For the text-containing cell, return its midpoint in (x, y) coordinate format. 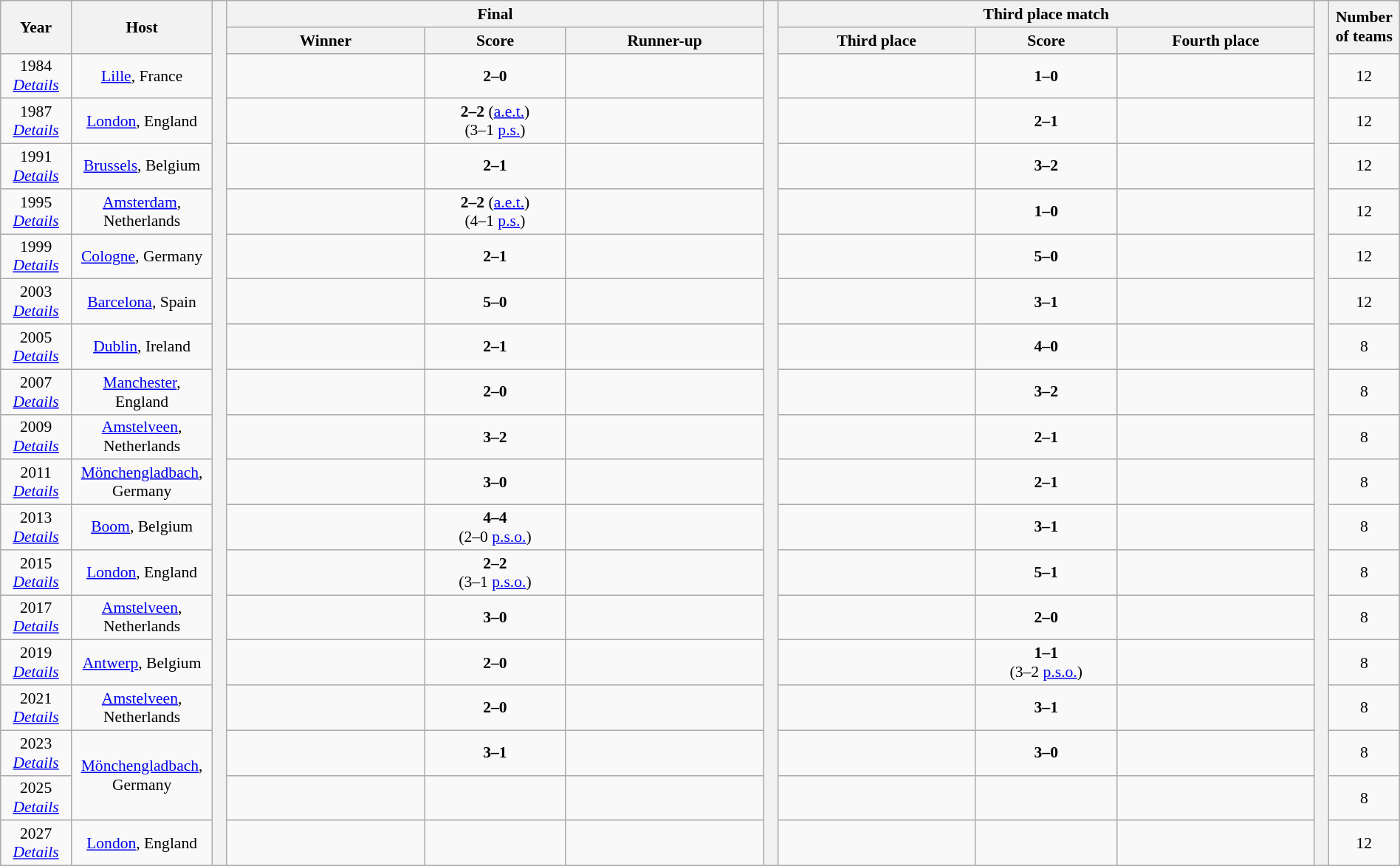
2–2 (a.e.t.)(3–1 p.s.) (495, 121)
Dublin, Ireland (142, 347)
Third place (876, 41)
Runner-up (665, 41)
Barcelona, Spain (142, 301)
Year (36, 27)
5–1 (1046, 573)
Antwerp, Belgium (142, 663)
2003 Details (36, 301)
1999 Details (36, 257)
1984 Details (36, 75)
Amsterdam, Netherlands (142, 211)
2013 Details (36, 527)
2009 Details (36, 437)
4–4 (2–0 p.s.o.) (495, 527)
2011 Details (36, 483)
Lille, France (142, 75)
2019 Details (36, 663)
Brussels, Belgium (142, 167)
2005 Details (36, 347)
4–0 (1046, 347)
2007 Details (36, 391)
Third place match (1046, 14)
2027Details (36, 843)
Winner (326, 41)
1995 Details (36, 211)
Cologne, Germany (142, 257)
2–2 (3–1 p.s.o.) (495, 573)
1987 Details (36, 121)
2–2 (a.e.t.)(4–1 p.s.) (495, 211)
2025Details (36, 797)
Manchester, England (142, 391)
1991 Details (36, 167)
2017 Details (36, 617)
Fourth place (1215, 41)
Number of teams (1364, 27)
Host (142, 27)
2023Details (36, 753)
Boom, Belgium (142, 527)
1–1 (3–2 p.s.o.) (1046, 663)
Final (495, 14)
2021 Details (36, 707)
2015 Details (36, 573)
